Search for the cell housing the specified text and yield its (x, y) center coordinate. 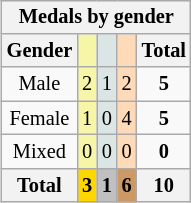
3 (87, 185)
Mixed (40, 152)
6 (127, 185)
Medals by gender (96, 17)
Gender (40, 51)
Female (40, 118)
Male (40, 84)
10 (164, 185)
4 (127, 118)
